Search for the cell housing the specified text and yield its (X, Y) center coordinate. 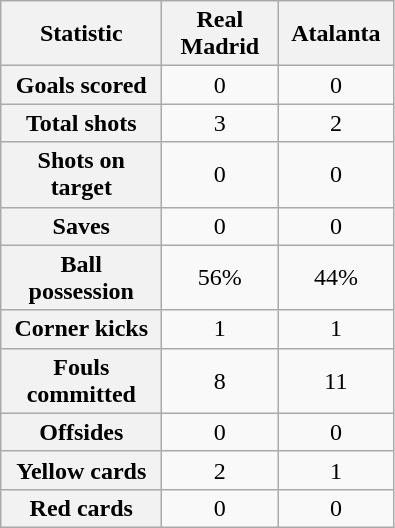
Shots on target (82, 174)
Atalanta (336, 34)
56% (220, 278)
Total shots (82, 123)
11 (336, 380)
Statistic (82, 34)
Real Madrid (220, 34)
44% (336, 278)
3 (220, 123)
Saves (82, 226)
8 (220, 380)
Fouls committed (82, 380)
Red cards (82, 508)
Offsides (82, 432)
Ball possession (82, 278)
Yellow cards (82, 470)
Goals scored (82, 85)
Corner kicks (82, 329)
